From the cell containing the given text, extract its center point as [x, y] coordinate. 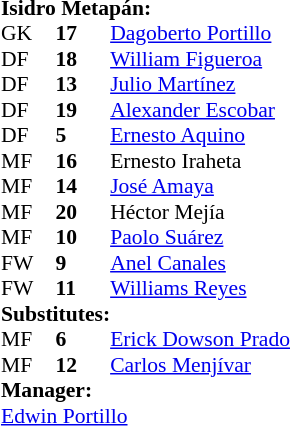
14 [84, 187]
Dagoberto Portillo [200, 33]
Manager: [146, 391]
5 [84, 135]
9 [84, 263]
Julio Martínez [200, 85]
William Figueroa [200, 59]
11 [84, 289]
10 [84, 237]
6 [84, 339]
12 [84, 365]
Alexander Escobar [200, 110]
16 [84, 161]
Anel Canales [200, 263]
Carlos Menjívar [200, 365]
Substitutes: [56, 314]
Héctor Mejía [200, 212]
20 [84, 212]
GK [28, 33]
Ernesto Aquino [200, 135]
Paolo Suárez [200, 237]
Erick Dowson Prado [200, 339]
Williams Reyes [200, 289]
19 [84, 110]
José Amaya [200, 187]
13 [84, 85]
17 [84, 33]
Ernesto Iraheta [200, 161]
18 [84, 59]
